Identify which cell holds the provided text, then report its (X, Y) central coordinate. 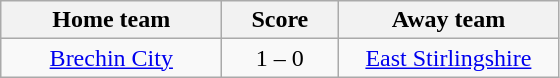
Home team (112, 20)
1 – 0 (280, 58)
Brechin City (112, 58)
Score (280, 20)
East Stirlingshire (448, 58)
Away team (448, 20)
